Return the (X, Y) coordinate for the center point of the cell that contains the specified text.  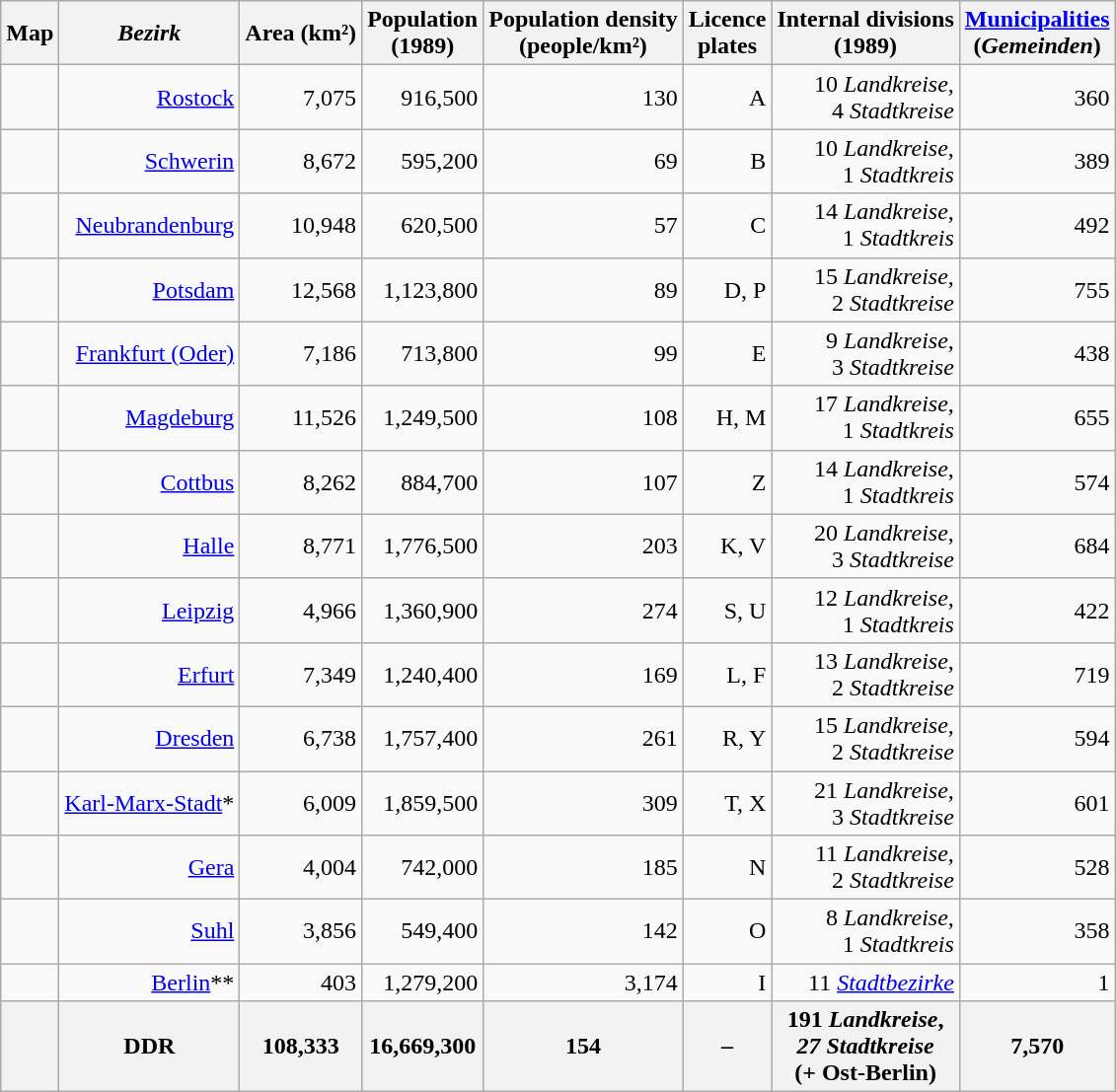
595,200 (422, 162)
107 (583, 481)
601 (1037, 803)
6,009 (301, 803)
8,771 (301, 546)
DDR (150, 1047)
4,004 (301, 868)
Licenceplates (727, 34)
719 (1037, 675)
108 (583, 418)
916,500 (422, 97)
1,859,500 (422, 803)
11 Landkreise, 2 Stadtkreise (865, 868)
Population(1989) (422, 34)
12,568 (301, 290)
Berlin** (150, 983)
742,000 (422, 868)
Suhl (150, 931)
1,240,400 (422, 675)
492 (1037, 225)
755 (1037, 290)
– (727, 1047)
4,966 (301, 610)
8,262 (301, 481)
O (727, 931)
12 Landkreise, 1 Stadtkreis (865, 610)
684 (1037, 546)
H, M (727, 418)
528 (1037, 868)
Schwerin (150, 162)
21 Landkreise, 3 Stadtkreise (865, 803)
3,174 (583, 983)
Leipzig (150, 610)
1,249,500 (422, 418)
Erfurt (150, 675)
Internal divisions(1989) (865, 34)
1,360,900 (422, 610)
57 (583, 225)
655 (1037, 418)
1,776,500 (422, 546)
309 (583, 803)
203 (583, 546)
S, U (727, 610)
20 Landkreise, 3 Stadtkreise (865, 546)
358 (1037, 931)
11 Stadtbezirke (865, 983)
154 (583, 1047)
620,500 (422, 225)
N (727, 868)
169 (583, 675)
Cottbus (150, 481)
360 (1037, 97)
Gera (150, 868)
Dresden (150, 738)
10 Landkreise, 4 Stadtkreise (865, 97)
185 (583, 868)
17 Landkreise, 1 Stadtkreis (865, 418)
422 (1037, 610)
261 (583, 738)
Area (km²) (301, 34)
Map (30, 34)
Neubrandenburg (150, 225)
89 (583, 290)
Rostock (150, 97)
884,700 (422, 481)
8 Landkreise, 1 Stadtkreis (865, 931)
L, F (727, 675)
1,757,400 (422, 738)
1 (1037, 983)
191 Landkreise,27 Stadtkreise(+ Ost-Berlin) (865, 1047)
Z (727, 481)
16,669,300 (422, 1047)
274 (583, 610)
E (727, 353)
13 Landkreise, 2 Stadtkreise (865, 675)
7,186 (301, 353)
99 (583, 353)
D, P (727, 290)
3,856 (301, 931)
1,279,200 (422, 983)
6,738 (301, 738)
142 (583, 931)
B (727, 162)
403 (301, 983)
A (727, 97)
7,570 (1037, 1047)
Municipalities(Gemeinden) (1037, 34)
Population density(people/km²) (583, 34)
Magdeburg (150, 418)
Potsdam (150, 290)
Halle (150, 546)
10 Landkreise, 1 Stadtkreis (865, 162)
C (727, 225)
713,800 (422, 353)
69 (583, 162)
10,948 (301, 225)
389 (1037, 162)
549,400 (422, 931)
9 Landkreise, 3 Stadtkreise (865, 353)
438 (1037, 353)
594 (1037, 738)
7,349 (301, 675)
7,075 (301, 97)
11,526 (301, 418)
K, V (727, 546)
8,672 (301, 162)
I (727, 983)
1,123,800 (422, 290)
T, X (727, 803)
108,333 (301, 1047)
574 (1037, 481)
Frankfurt (Oder) (150, 353)
Bezirk (150, 34)
R, Y (727, 738)
130 (583, 97)
Karl-Marx-Stadt* (150, 803)
